Identify which cell holds the provided text, then report its [X, Y] central coordinate. 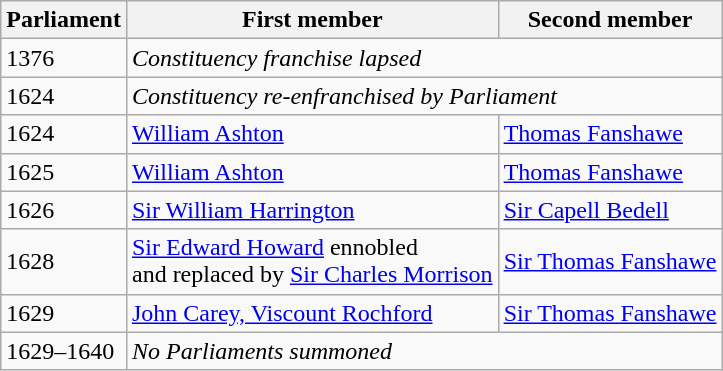
Parliament [64, 20]
Second member [610, 20]
Sir Edward Howard ennobled and replaced by Sir Charles Morrison [312, 262]
1376 [64, 58]
Sir Capell Bedell [610, 210]
1628 [64, 262]
No Parliaments summoned [424, 351]
1626 [64, 210]
Sir William Harrington [312, 210]
Constituency re-enfranchised by Parliament [424, 96]
1629–1640 [64, 351]
1629 [64, 313]
1625 [64, 172]
First member [312, 20]
Constituency franchise lapsed [424, 58]
John Carey, Viscount Rochford [312, 313]
